Return the [X, Y] coordinate for the center point of the cell that contains the specified text.  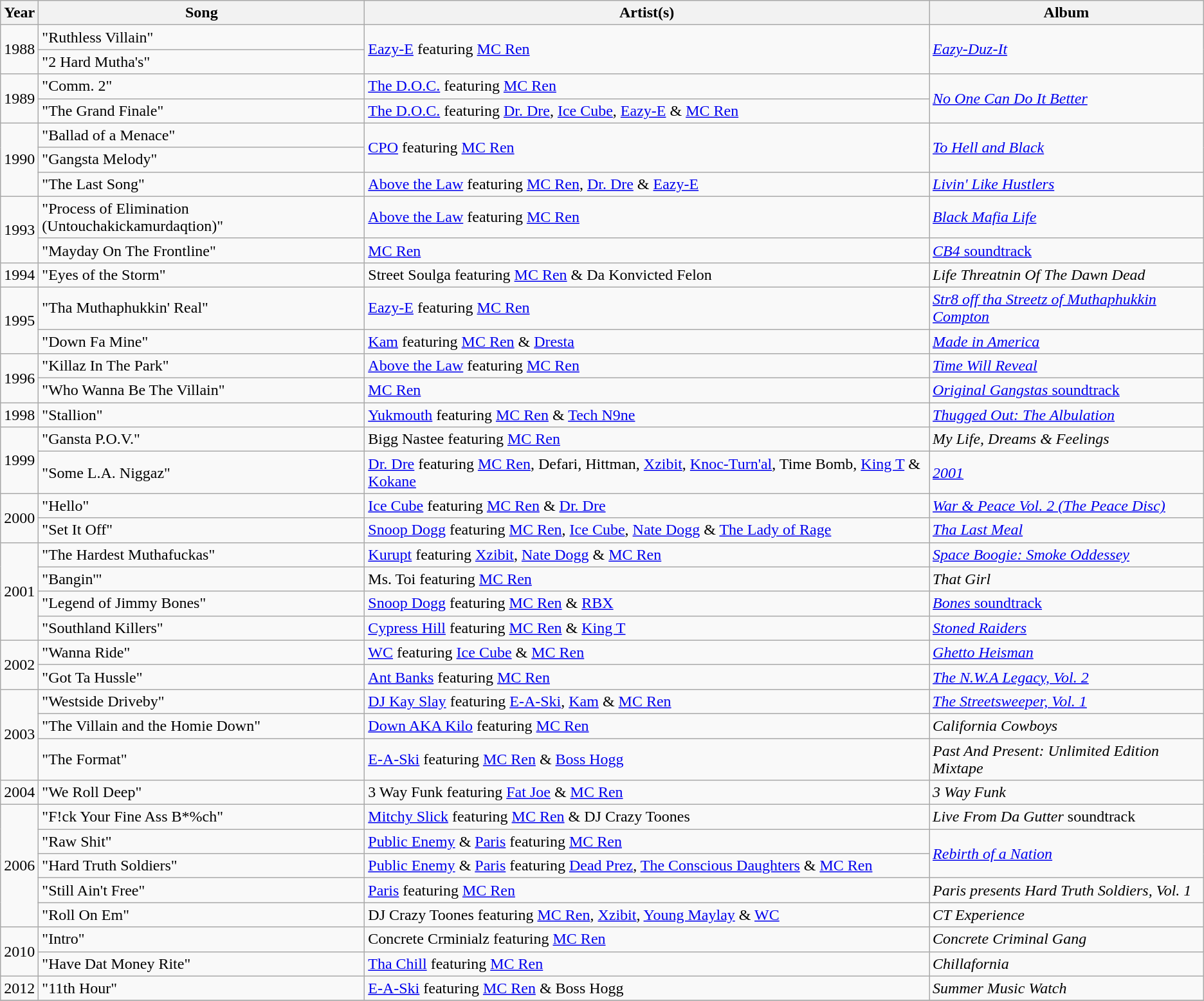
War & Peace Vol. 2 (The Peace Disc) [1066, 506]
Street Soulga featuring MC Ren & Da Konvicted Felon [647, 275]
"The Format" [202, 759]
"11th Hour" [202, 988]
"The Grand Finale" [202, 111]
"Roll On Em" [202, 915]
Life Threatnin Of The Dawn Dead [1066, 275]
"Comm. 2" [202, 86]
Tha Chill featuring MC Ren [647, 964]
The Streetsweeper, Vol. 1 [1066, 701]
Bones soundtrack [1066, 603]
"Westside Driveby" [202, 701]
"Wanna Ride" [202, 652]
"Raw Shit" [202, 841]
Chillafornia [1066, 964]
Public Enemy & Paris featuring MC Ren [647, 841]
"The Hardest Muthafuckas" [202, 555]
1998 [19, 415]
"Bangin'" [202, 579]
"Got Ta Hussle" [202, 677]
Concrete Crminialz featuring MC Ren [647, 939]
2000 [19, 518]
Snoop Dogg featuring MC Ren, Ice Cube, Nate Dogg & The Lady of Rage [647, 530]
Ant Banks featuring MC Ren [647, 677]
"Hello" [202, 506]
"Legend of Jimmy Bones" [202, 603]
The D.O.C. featuring Dr. Dre, Ice Cube, Eazy-E & MC Ren [647, 111]
"Intro" [202, 939]
Mitchy Slick featuring MC Ren & DJ Crazy Toones [647, 817]
3 Way Funk featuring Fat Joe & MC Ren [647, 793]
Black Mafia Life [1066, 217]
"Hard Truth Soldiers" [202, 866]
CT Experience [1066, 915]
Public Enemy & Paris featuring Dead Prez, The Conscious Daughters & MC Ren [647, 866]
1988 [19, 50]
California Cowboys [1066, 726]
"The Last Song" [202, 184]
2003 [19, 735]
"Ballad of a Menace" [202, 135]
Yukmouth featuring MC Ren & Tech N9ne [647, 415]
The D.O.C. featuring MC Ren [647, 86]
Time Will Reveal [1066, 366]
"Stallion" [202, 415]
"Killaz In The Park" [202, 366]
"Gangsta Melody" [202, 160]
"Eyes of the Storm" [202, 275]
"F!ck Your Fine Ass B*%ch" [202, 817]
2010 [19, 951]
CPO featuring MC Ren [647, 147]
Paris presents Hard Truth Soldiers, Vol. 1 [1066, 890]
Song [202, 13]
2006 [19, 866]
"Mayday On The Frontline" [202, 250]
"Process of Elimination (Untouchakickamurdaqtion)" [202, 217]
3 Way Funk [1066, 793]
"Set It Off" [202, 530]
Kurupt featuring Xzibit, Nate Dogg & MC Ren [647, 555]
Space Boogie: Smoke Oddessey [1066, 555]
Year [19, 13]
1996 [19, 378]
The N.W.A Legacy, Vol. 2 [1066, 677]
1990 [19, 160]
That Girl [1066, 579]
2002 [19, 665]
"Southland Killers" [202, 628]
Live From Da Gutter soundtrack [1066, 817]
Cypress Hill featuring MC Ren & King T [647, 628]
"Some L.A. Niggaz" [202, 472]
Concrete Criminal Gang [1066, 939]
No One Can Do It Better [1066, 98]
"Who Wanna Be The Villain" [202, 390]
"Down Fa Mine" [202, 342]
Made in America [1066, 342]
My Life, Dreams & Feelings [1066, 439]
1993 [19, 229]
1994 [19, 275]
To Hell and Black [1066, 147]
Past And Present: Unlimited Edition Mixtape [1066, 759]
Eazy-Duz-It [1066, 50]
CB4 soundtrack [1066, 250]
Kam featuring MC Ren & Dresta [647, 342]
Ms. Toi featuring MC Ren [647, 579]
"The Villain and the Homie Down" [202, 726]
Thugged Out: The Albulation [1066, 415]
1995 [19, 320]
Summer Music Watch [1066, 988]
1999 [19, 461]
Str8 off tha Streetz of Muthaphukkin Compton [1066, 308]
Dr. Dre featuring MC Ren, Defari, Hittman, Xzibit, Knoc-Turn'al, Time Bomb, King T & Kokane [647, 472]
"We Roll Deep" [202, 793]
Album [1066, 13]
Bigg Nastee featuring MC Ren [647, 439]
DJ Kay Slay featuring E-A-Ski, Kam & MC Ren [647, 701]
Artist(s) [647, 13]
Snoop Dogg featuring MC Ren & RBX [647, 603]
Ghetto Heisman [1066, 652]
2004 [19, 793]
Ice Cube featuring MC Ren & Dr. Dre [647, 506]
"2 Hard Mutha's" [202, 62]
Original Gangstas soundtrack [1066, 390]
WC featuring Ice Cube & MC Ren [647, 652]
Above the Law featuring MC Ren, Dr. Dre & Eazy-E [647, 184]
Livin' Like Hustlers [1066, 184]
"Still Ain't Free" [202, 890]
Stoned Raiders [1066, 628]
Paris featuring MC Ren [647, 890]
1989 [19, 98]
DJ Crazy Toones featuring MC Ren, Xzibit, Young Maylay & WC [647, 915]
"Ruthless Villain" [202, 37]
"Tha Muthaphukkin' Real" [202, 308]
Rebirth of a Nation [1066, 854]
"Have Dat Money Rite" [202, 964]
Down AKA Kilo featuring MC Ren [647, 726]
2012 [19, 988]
Tha Last Meal [1066, 530]
"Gansta P.O.V." [202, 439]
